Scan for the cell matching the given text and deliver its (x, y) coordinate at center. 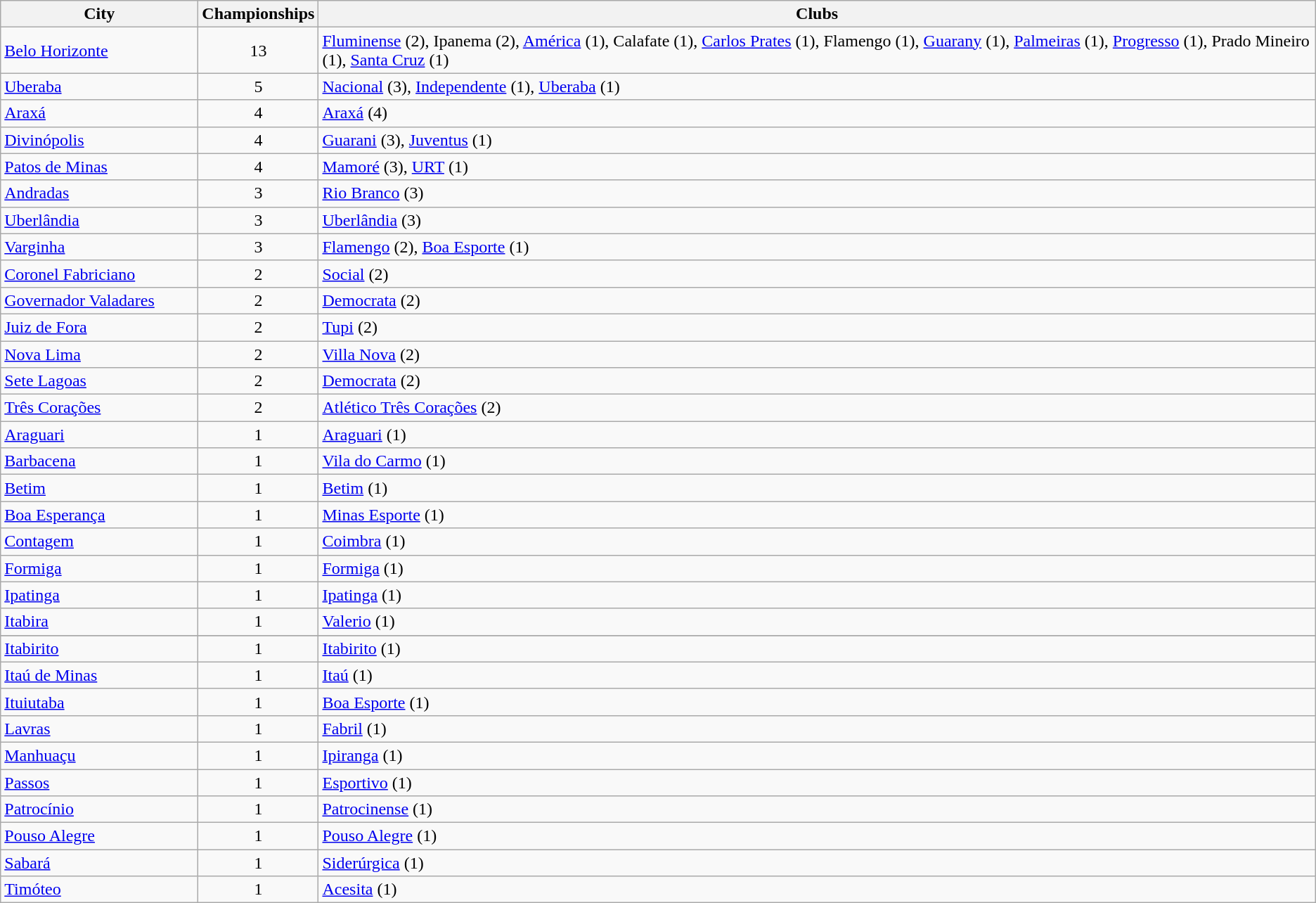
5 (259, 87)
Passos (100, 783)
Manhuaçu (100, 755)
Itabirito (1) (817, 648)
Acesita (1) (817, 890)
Flamengo (2), Boa Esporte (1) (817, 247)
Minas Esporte (1) (817, 515)
Fabril (1) (817, 729)
Atlético Três Corações (2) (817, 408)
Villa Nova (2) (817, 354)
Ipatinga (1) (817, 595)
Coimbra (1) (817, 542)
Betim (1) (817, 488)
Ituiutaba (100, 702)
Championships (259, 14)
Betim (100, 488)
Araguari (100, 435)
Governador Valadares (100, 300)
Nacional (3), Independente (1), Uberaba (1) (817, 87)
Itaú de Minas (100, 675)
Divinópolis (100, 140)
Rio Branco (3) (817, 193)
Araguari (1) (817, 435)
Juiz de Fora (100, 327)
Sabará (100, 863)
Boa Esporte (1) (817, 702)
Patrocínio (100, 809)
Uberaba (100, 87)
Pouso Alegre (100, 836)
Belo Horizonte (100, 51)
Formiga (100, 568)
Araxá (4) (817, 113)
Ipatinga (100, 595)
Lavras (100, 729)
City (100, 14)
Mamoré (3), URT (1) (817, 167)
Timóteo (100, 890)
Social (2) (817, 274)
Pouso Alegre (1) (817, 836)
13 (259, 51)
Guarani (3), Juventus (1) (817, 140)
Patos de Minas (100, 167)
Varginha (100, 247)
Itabirito (100, 648)
Siderúrgica (1) (817, 863)
Nova Lima (100, 354)
Valerio (1) (817, 622)
Clubs (817, 14)
Patrocinense (1) (817, 809)
Formiga (1) (817, 568)
Uberlândia (100, 220)
Araxá (100, 113)
Contagem (100, 542)
Andradas (100, 193)
Ipiranga (1) (817, 755)
Coronel Fabriciano (100, 274)
Esportivo (1) (817, 783)
Barbacena (100, 461)
Boa Esperança (100, 515)
Sete Lagoas (100, 381)
Três Corações (100, 408)
Uberlândia (3) (817, 220)
Itaú (1) (817, 675)
Vila do Carmo (1) (817, 461)
Itabira (100, 622)
Tupi (2) (817, 327)
